Detect which cell encompasses the target text, then output its (X, Y) center coordinate. 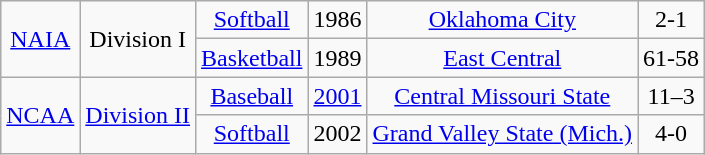
NCAA (40, 115)
1986 (338, 20)
11–3 (672, 96)
NAIA (40, 39)
2002 (338, 134)
Division II (138, 115)
2-1 (672, 20)
Grand Valley State (Mich.) (502, 134)
East Central (502, 58)
61-58 (672, 58)
Oklahoma City (502, 20)
2001 (338, 96)
Basketball (252, 58)
Division I (138, 39)
Central Missouri State (502, 96)
4-0 (672, 134)
1989 (338, 58)
Baseball (252, 96)
